Provide the (X, Y) coordinate of the cell's center where the given text is located.  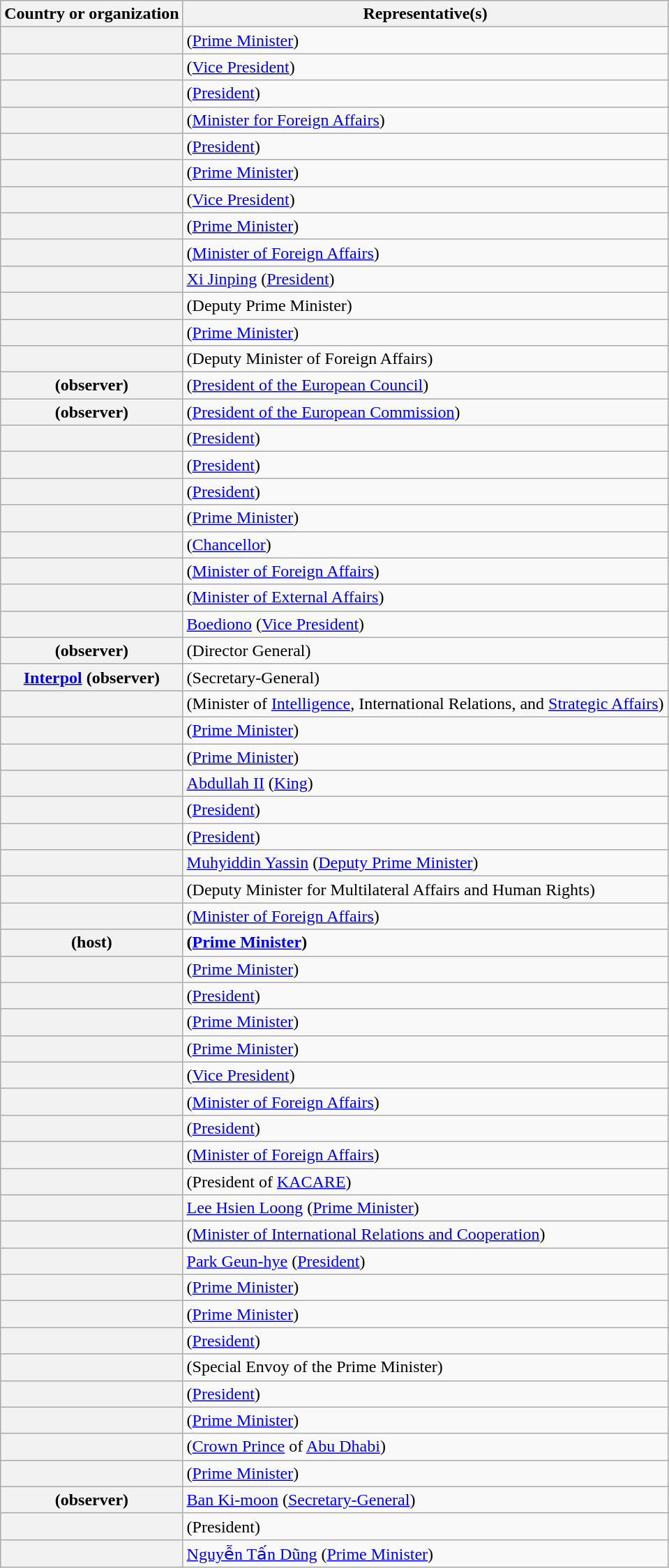
(host) (92, 943)
Lee Hsien Loong (Prime Minister) (426, 1208)
(Minister of Intelligence, International Relations, and Strategic Affairs) (426, 703)
(Chancellor) (426, 545)
Ban Ki-moon (Secretary-General) (426, 1500)
(President of the European Commission) (426, 412)
(Secretary-General) (426, 677)
Xi Jinping (President) (426, 279)
Boediono (Vice President) (426, 624)
(Minister of External Affairs) (426, 597)
Representative(s) (426, 14)
(President of KACARE) (426, 1182)
Country or organization (92, 14)
Park Geun-hye (President) (426, 1261)
Interpol (observer) (92, 677)
(Deputy Minister for Multilateral Affairs and Human Rights) (426, 890)
(Special Envoy of the Prime Minister) (426, 1367)
(Crown Prince of Abu Dhabi) (426, 1447)
(Deputy Minister of Foreign Affairs) (426, 359)
Nguyễn Tấn Dũng (Prime Minister) (426, 1553)
Abdullah II (King) (426, 784)
(Deputy Prime Minister) (426, 305)
(President of the European Council) (426, 386)
(Minister for Foreign Affairs) (426, 120)
Muhyiddin Yassin (Deputy Prime Minister) (426, 863)
(Director General) (426, 650)
(Minister of International Relations and Cooperation) (426, 1235)
